Scan for the cell matching the given text and deliver its (x, y) coordinate at center. 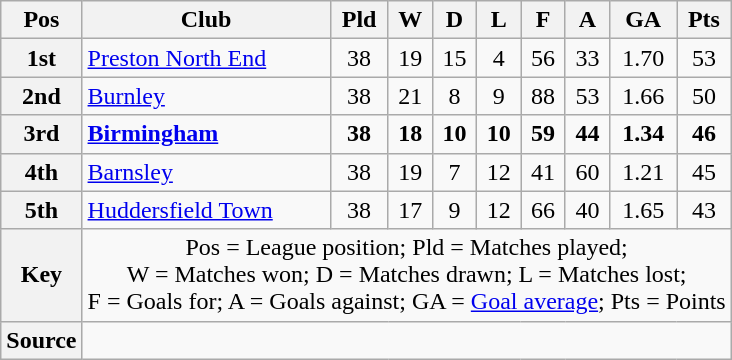
18 (410, 134)
Pos (42, 20)
Barnsley (206, 172)
44 (587, 134)
Birmingham (206, 134)
17 (410, 210)
45 (704, 172)
L (499, 20)
1.21 (644, 172)
GA (644, 20)
3rd (42, 134)
59 (543, 134)
21 (410, 96)
Huddersfield Town (206, 210)
4th (42, 172)
15 (454, 58)
W (410, 20)
D (454, 20)
8 (454, 96)
Pld (359, 20)
A (587, 20)
46 (704, 134)
1.70 (644, 58)
33 (587, 58)
40 (587, 210)
Pts (704, 20)
Preston North End (206, 58)
43 (704, 210)
1st (42, 58)
1.65 (644, 210)
1.34 (644, 134)
88 (543, 96)
7 (454, 172)
4 (499, 58)
50 (704, 96)
1.66 (644, 96)
F (543, 20)
41 (543, 172)
Source (42, 340)
Key (42, 275)
Burnley (206, 96)
60 (587, 172)
56 (543, 58)
2nd (42, 96)
Club (206, 20)
66 (543, 210)
5th (42, 210)
